Return the (X, Y) coordinate for the center point of the cell that contains the specified text.  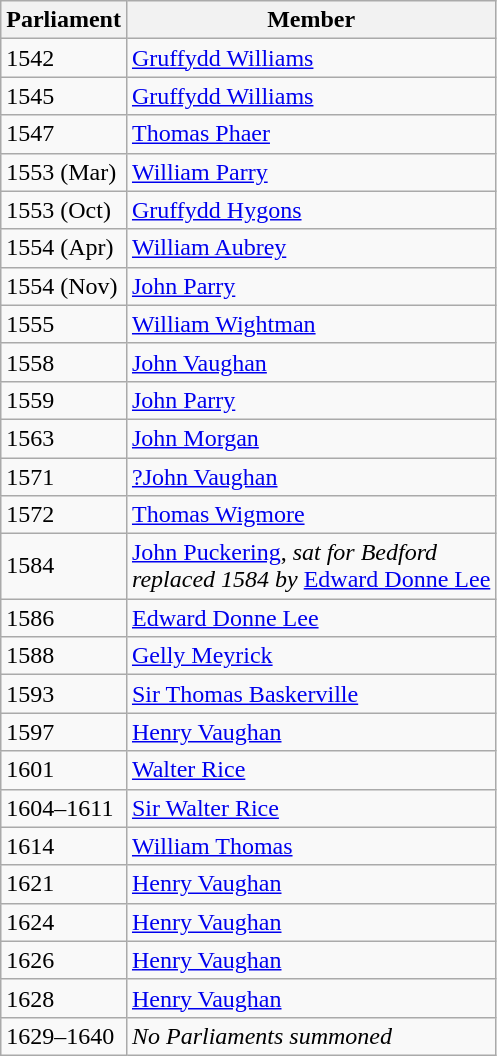
William Wightman (310, 324)
1621 (64, 884)
1629–1640 (64, 1036)
Parliament (64, 20)
1563 (64, 438)
1628 (64, 998)
1553 (Mar) (64, 172)
1626 (64, 960)
1542 (64, 58)
Sir Thomas Baskerville (310, 694)
?John Vaughan (310, 477)
Gelly Meyrick (310, 656)
1545 (64, 96)
John Puckering, sat for Bedford replaced 1584 by Edward Donne Lee (310, 566)
Gruffydd Hygons (310, 210)
1604–1611 (64, 808)
Sir Walter Rice (310, 808)
John Vaughan (310, 362)
No Parliaments summoned (310, 1036)
1614 (64, 846)
1571 (64, 477)
1593 (64, 694)
1597 (64, 732)
1624 (64, 922)
Thomas Phaer (310, 134)
1586 (64, 618)
Thomas Wigmore (310, 515)
1554 (Apr) (64, 248)
Edward Donne Lee (310, 618)
William Thomas (310, 846)
1553 (Oct) (64, 210)
1554 (Nov) (64, 286)
1601 (64, 770)
1572 (64, 515)
William Parry (310, 172)
1558 (64, 362)
Walter Rice (310, 770)
Member (310, 20)
John Morgan (310, 438)
1559 (64, 400)
1547 (64, 134)
1588 (64, 656)
1584 (64, 566)
1555 (64, 324)
William Aubrey (310, 248)
